Pinpoint the cell where the given text exists, returning its (X, Y) midpoint coordinate. 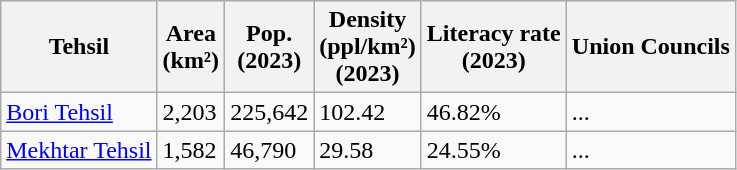
29.58 (368, 150)
46,790 (270, 150)
Union Councils (650, 47)
225,642 (270, 112)
102.42 (368, 112)
Literacy rate(2023) (494, 47)
46.82% (494, 112)
24.55% (494, 150)
1,582 (191, 150)
Pop.(2023) (270, 47)
2,203 (191, 112)
Bori Tehsil (79, 112)
Density(ppl/km²)(2023) (368, 47)
Tehsil (79, 47)
Mekhtar Tehsil (79, 150)
Area(km²) (191, 47)
